Search for the cell housing the specified text and yield its [x, y] center coordinate. 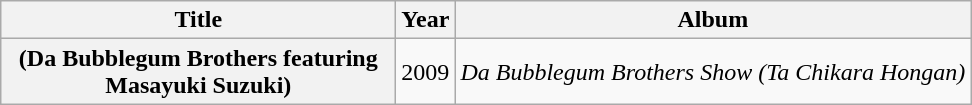
Album [713, 20]
2009 [426, 72]
Title [198, 20]
Da Bubblegum Brothers Show (Ta Chikara Hongan) [713, 72]
Year [426, 20]
(Da Bubblegum Brothers featuring Masayuki Suzuki) [198, 72]
